From the cell containing the given text, extract its center point as [x, y] coordinate. 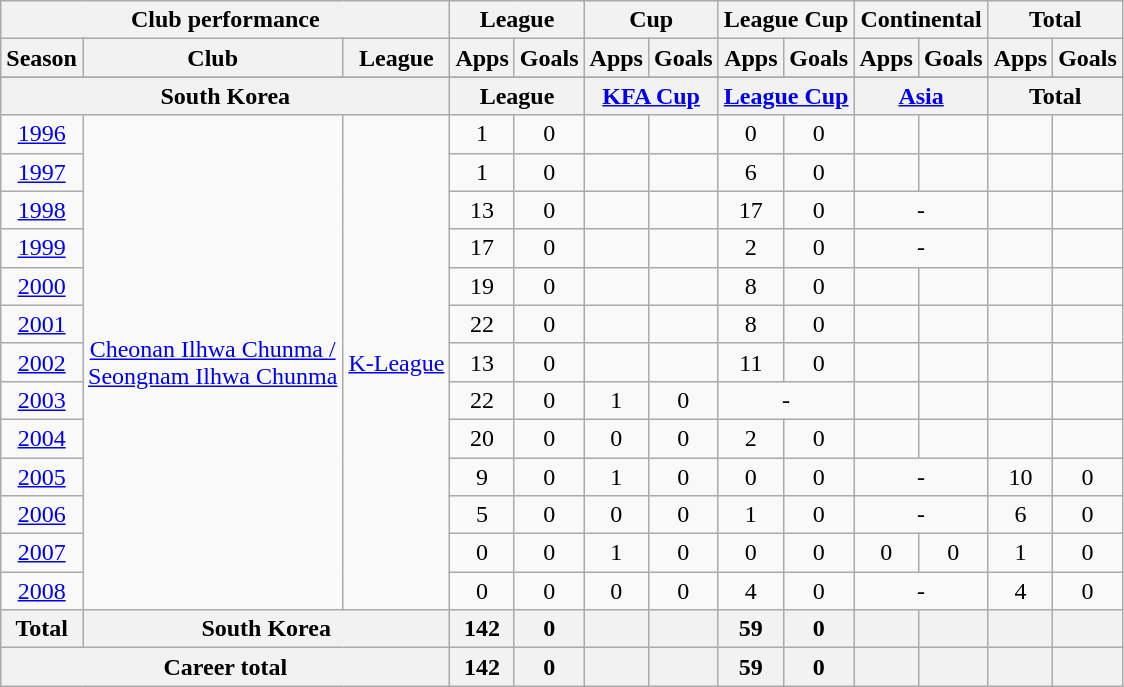
1998 [42, 210]
Asia [921, 96]
2001 [42, 324]
2008 [42, 591]
K-League [396, 362]
9 [482, 477]
2000 [42, 286]
1996 [42, 134]
Club [212, 58]
2007 [42, 553]
Career total [226, 667]
2002 [42, 362]
11 [750, 362]
Continental [921, 20]
Cheonan Ilhwa Chunma / Seongnam Ilhwa Chunma [212, 362]
19 [482, 286]
2004 [42, 438]
5 [482, 515]
Club performance [226, 20]
2005 [42, 477]
1997 [42, 172]
10 [1020, 477]
2006 [42, 515]
Season [42, 58]
KFA Cup [651, 96]
Cup [651, 20]
20 [482, 438]
2003 [42, 400]
1999 [42, 248]
